Return [X, Y] of the center of cell containing provided text 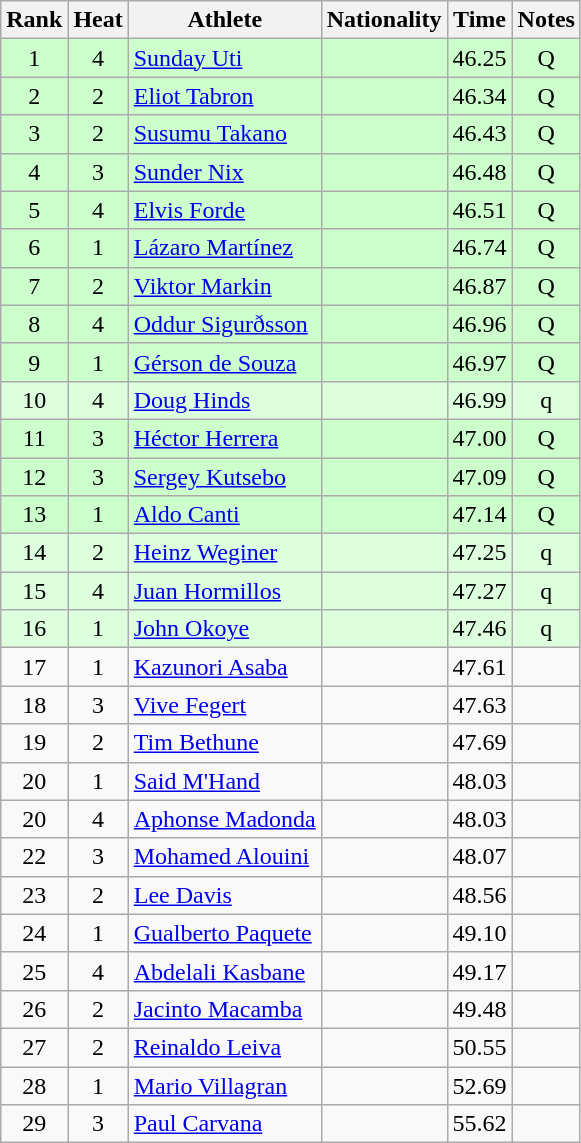
8 [34, 324]
16 [34, 629]
52.69 [480, 1085]
49.48 [480, 1009]
Kazunori Asaba [224, 667]
47.61 [480, 667]
46.25 [480, 58]
48.56 [480, 895]
47.46 [480, 629]
Oddur Sigurðsson [224, 324]
Sunder Nix [224, 172]
Susumu Takano [224, 134]
Nationality [384, 20]
25 [34, 971]
46.99 [480, 400]
Tim Bethune [224, 743]
47.09 [480, 477]
46.74 [480, 248]
46.97 [480, 362]
48.07 [480, 857]
22 [34, 857]
Abdelali Kasbane [224, 971]
6 [34, 248]
46.51 [480, 210]
Aphonse Madonda [224, 819]
47.00 [480, 438]
Sergey Kutsebo [224, 477]
23 [34, 895]
Time [480, 20]
Sunday Uti [224, 58]
49.17 [480, 971]
Heat [98, 20]
47.27 [480, 591]
47.25 [480, 553]
15 [34, 591]
Heinz Weginer [224, 553]
18 [34, 705]
Aldo Canti [224, 515]
24 [34, 933]
Gualberto Paquete [224, 933]
49.10 [480, 933]
Elvis Forde [224, 210]
26 [34, 1009]
Lázaro Martínez [224, 248]
7 [34, 286]
Mohamed Alouini [224, 857]
Reinaldo Leiva [224, 1047]
13 [34, 515]
Gérson de Souza [224, 362]
10 [34, 400]
Rank [34, 20]
46.34 [480, 96]
46.87 [480, 286]
Paul Carvana [224, 1124]
Athlete [224, 20]
Héctor Herrera [224, 438]
46.48 [480, 172]
Said M'Hand [224, 781]
50.55 [480, 1047]
Juan Hormillos [224, 591]
17 [34, 667]
46.96 [480, 324]
28 [34, 1085]
5 [34, 210]
19 [34, 743]
Doug Hinds [224, 400]
Vive Fegert [224, 705]
47.14 [480, 515]
55.62 [480, 1124]
Viktor Markin [224, 286]
27 [34, 1047]
Jacinto Macamba [224, 1009]
Eliot Tabron [224, 96]
14 [34, 553]
46.43 [480, 134]
9 [34, 362]
47.69 [480, 743]
Notes [546, 20]
Lee Davis [224, 895]
John Okoye [224, 629]
12 [34, 477]
47.63 [480, 705]
Mario Villagran [224, 1085]
29 [34, 1124]
11 [34, 438]
